For the text-containing cell, return its midpoint in (X, Y) coordinate format. 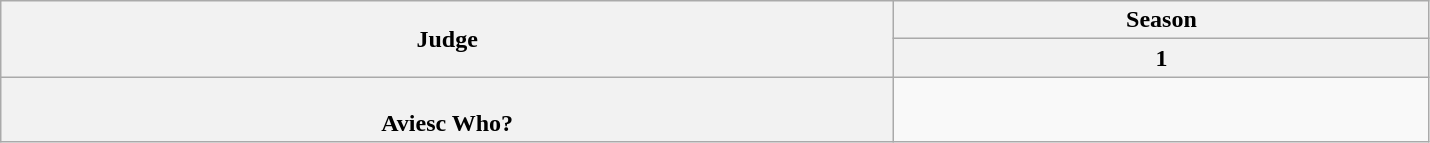
1 (1162, 58)
Aviesc Who? (448, 110)
Judge (448, 39)
Season (1162, 20)
